Provide the [X, Y] coordinate of the cell's center where the given text is located.  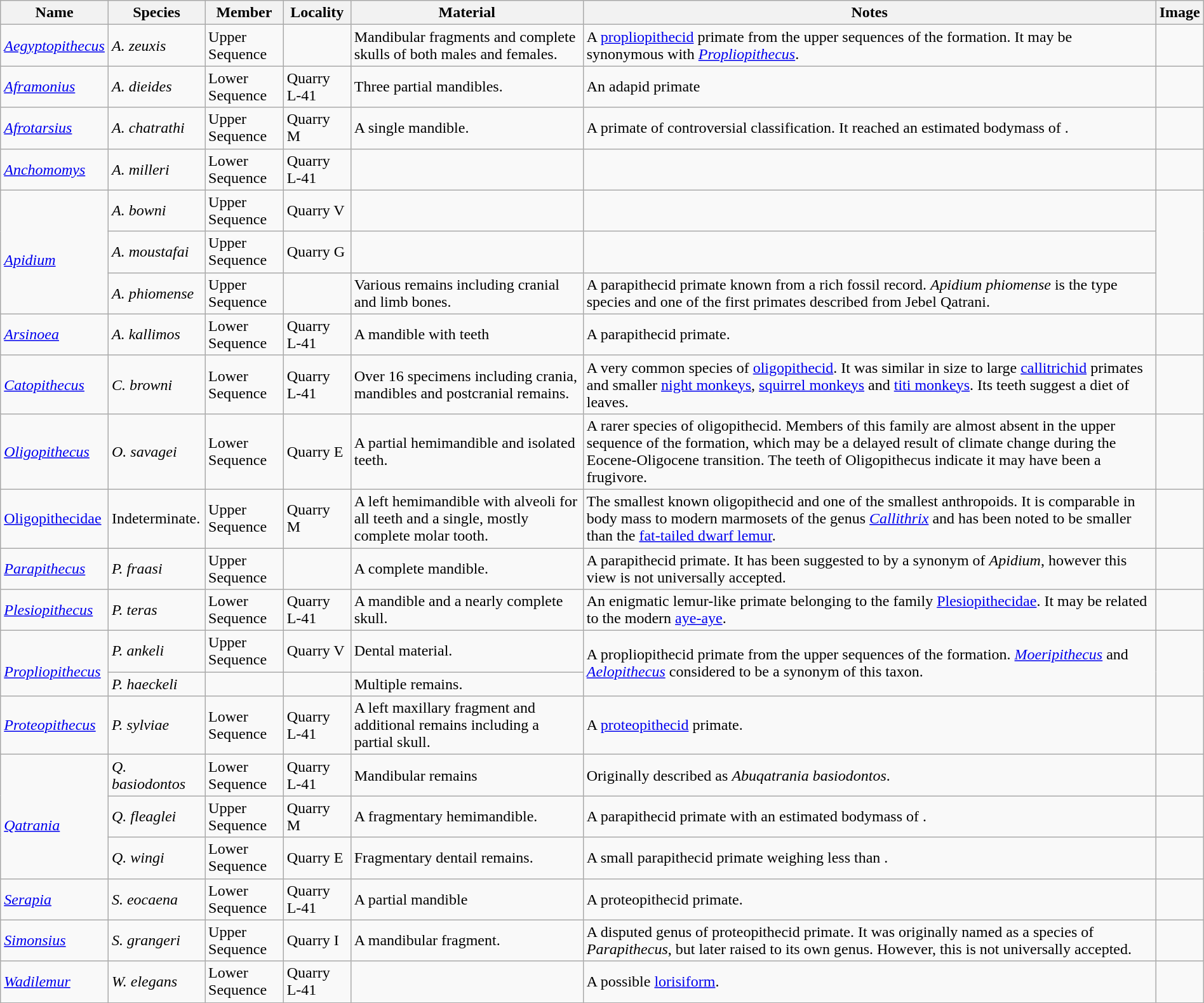
Apidium [55, 252]
W. elegans [156, 982]
Oligopithecidae [55, 518]
P. sylviae [156, 725]
Species [156, 13]
Afrotarsius [55, 128]
A. zeuxis [156, 46]
A. moustafai [156, 252]
S. eocaena [156, 899]
A mandible with teeth [467, 334]
A primate of controversial classification. It reached an estimated bodymass of . [869, 128]
S. grangeri [156, 940]
Oligopithecus [55, 451]
Three partial mandibles. [467, 86]
C. browni [156, 384]
Serapia [55, 899]
Quarry I [317, 940]
Q. wingi [156, 858]
Fragmentary dentail remains. [467, 858]
A left maxillary fragment and additional remains including a partial skull. [467, 725]
Arsinoea [55, 334]
Q. basiodontos [156, 775]
An adapid primate [869, 86]
Aegyptopithecus [55, 46]
A possible lorisiform. [869, 982]
Over 16 specimens including crania, mandibles and postcranial remains. [467, 384]
A. milleri [156, 169]
A propliopithecid primate from the upper sequences of the formation. Moeripithecus and Aelopithecus considered to be a synonym of this taxon. [869, 663]
An enigmatic lemur-like primate belonging to the family Plesiopithecidae. It may be related to the modern aye-aye. [869, 610]
P. fraasi [156, 568]
A parapithecid primate. [869, 334]
Parapithecus [55, 568]
Originally described as Abuqatrania basiodontos. [869, 775]
A partial mandible [467, 899]
A. dieides [156, 86]
A. bowni [156, 211]
A. kallimos [156, 334]
A. chatrathi [156, 128]
Plesiopithecus [55, 610]
Member [244, 13]
Qatrania [55, 817]
Aframonius [55, 86]
Propliopithecus [55, 663]
Indeterminate. [156, 518]
A mandible and a nearly complete skull. [467, 610]
P. ankeli [156, 652]
Dental material. [467, 652]
A fragmentary hemimandible. [467, 817]
O. savagei [156, 451]
Quarry G [317, 252]
A small parapithecid primate weighing less than . [869, 858]
A left hemimandible with alveoli for all teeth and a single, mostly complete molar tooth. [467, 518]
Wadilemur [55, 982]
A propliopithecid primate from the upper sequences of the formation. It may be synonymous with Propliopithecus. [869, 46]
A. phiomense [156, 293]
Proteopithecus [55, 725]
Image [1180, 13]
Various remains including cranial and limb bones. [467, 293]
Anchomomys [55, 169]
A single mandible. [467, 128]
A complete mandible. [467, 568]
P. haeckeli [156, 684]
A parapithecid primate. It has been suggested to by a synonym of Apidium, however this view is not universally accepted. [869, 568]
Locality [317, 13]
Name [55, 13]
A mandibular fragment. [467, 940]
Mandibular remains [467, 775]
A parapithecid primate with an estimated bodymass of . [869, 817]
Q. fleaglei [156, 817]
Simonsius [55, 940]
P. teras [156, 610]
Notes [869, 13]
A partial hemimandible and isolated teeth. [467, 451]
Catopithecus [55, 384]
Multiple remains. [467, 684]
Mandibular fragments and complete skulls of both males and females. [467, 46]
Material [467, 13]
